Return the [X, Y] coordinate for the center point of the cell that contains the specified text.  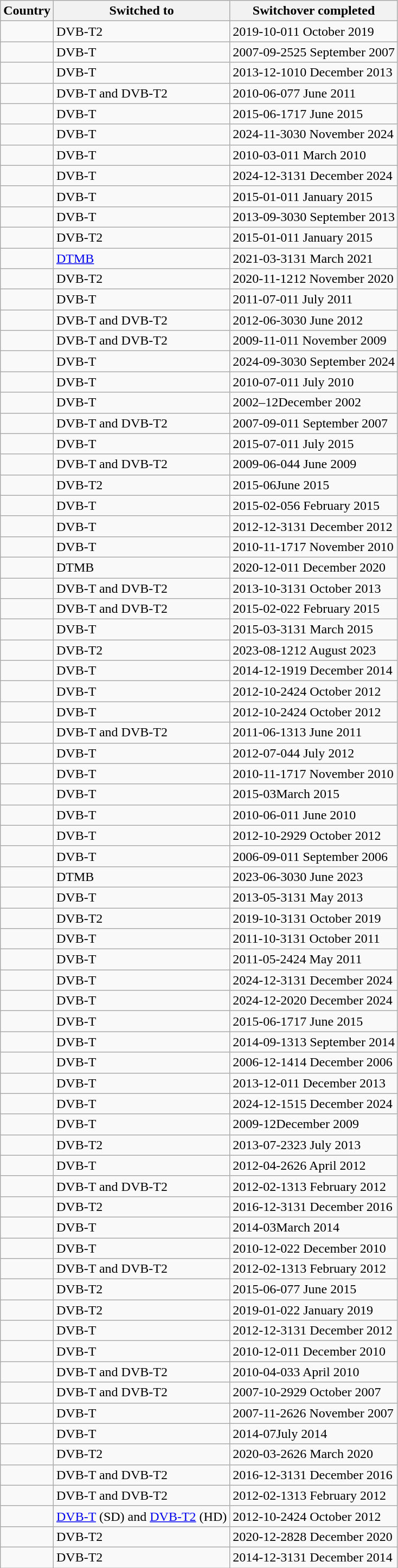
2002–12December 2002 [314, 403]
2010-06-011 June 2010 [314, 815]
2024-09-3030 September 2024 [314, 361]
2010-03-011 March 2010 [314, 155]
2019-10-011 October 2019 [314, 31]
2011-10-3131 October 2011 [314, 939]
2013-12-011 December 2013 [314, 1083]
Country [27, 11]
2015-06-077 June 2015 [314, 1290]
2014-03March 2014 [314, 1227]
2009-06-044 June 2009 [314, 464]
2007-10-2929 October 2007 [314, 1392]
2015-02-022 February 2015 [314, 609]
2023-06-3030 June 2023 [314, 877]
2013-07-2323 July 2013 [314, 1145]
2020-12-011 December 2020 [314, 567]
2014-07July 2014 [314, 1434]
2020-03-2626 March 2020 [314, 1454]
2015-06June 2015 [314, 485]
2020-11-1212 November 2020 [314, 279]
2010-12-022 December 2010 [314, 1248]
2015-03-3131 March 2015 [314, 630]
2009-11-011 November 2009 [314, 341]
2013-10-3131 October 2013 [314, 588]
2010-04-033 April 2010 [314, 1372]
2024-12-2020 December 2024 [314, 1001]
DVB-T (SD) and DVB-T2 (HD) [141, 1516]
2012-04-2626 April 2012 [314, 1165]
2015-07-011 July 2015 [314, 444]
2010-12-011 December 2010 [314, 1351]
2013-12-1010 December 2013 [314, 73]
2007-09-2525 September 2007 [314, 52]
2006-09-011 September 2006 [314, 856]
2013-05-3131 May 2013 [314, 897]
2019-10-3131 October 2019 [314, 918]
2019-01-022 January 2019 [314, 1310]
2014-12-1919 December 2014 [314, 671]
2009-12December 2009 [314, 1124]
2014-09-1313 September 2014 [314, 1042]
2015-03March 2015 [314, 794]
2024-12-1515 December 2024 [314, 1104]
Switchover completed [314, 11]
2007-09-011 September 2007 [314, 423]
2023-08-1212 August 2023 [314, 650]
2014-12-3131 December 2014 [314, 1557]
2011-05-2424 May 2011 [314, 960]
Switched to [141, 11]
2011-07-011 July 2011 [314, 300]
2011-06-1313 June 2011 [314, 733]
2006-12-1414 December 2006 [314, 1062]
2012-10-2929 October 2012 [314, 835]
2024-11-3030 November 2024 [314, 134]
2010-06-077 June 2011 [314, 93]
2015-02-056 February 2015 [314, 506]
2012-06-3030 June 2012 [314, 320]
2021-03-3131 March 2021 [314, 258]
2010-07-011 July 2010 [314, 382]
2007-11-2626 November 2007 [314, 1413]
2013-09-3030 September 2013 [314, 217]
2020-12-2828 December 2020 [314, 1537]
2012-07-044 July 2012 [314, 753]
